Locate the cell with the specified text and output its (X, Y) center coordinate. 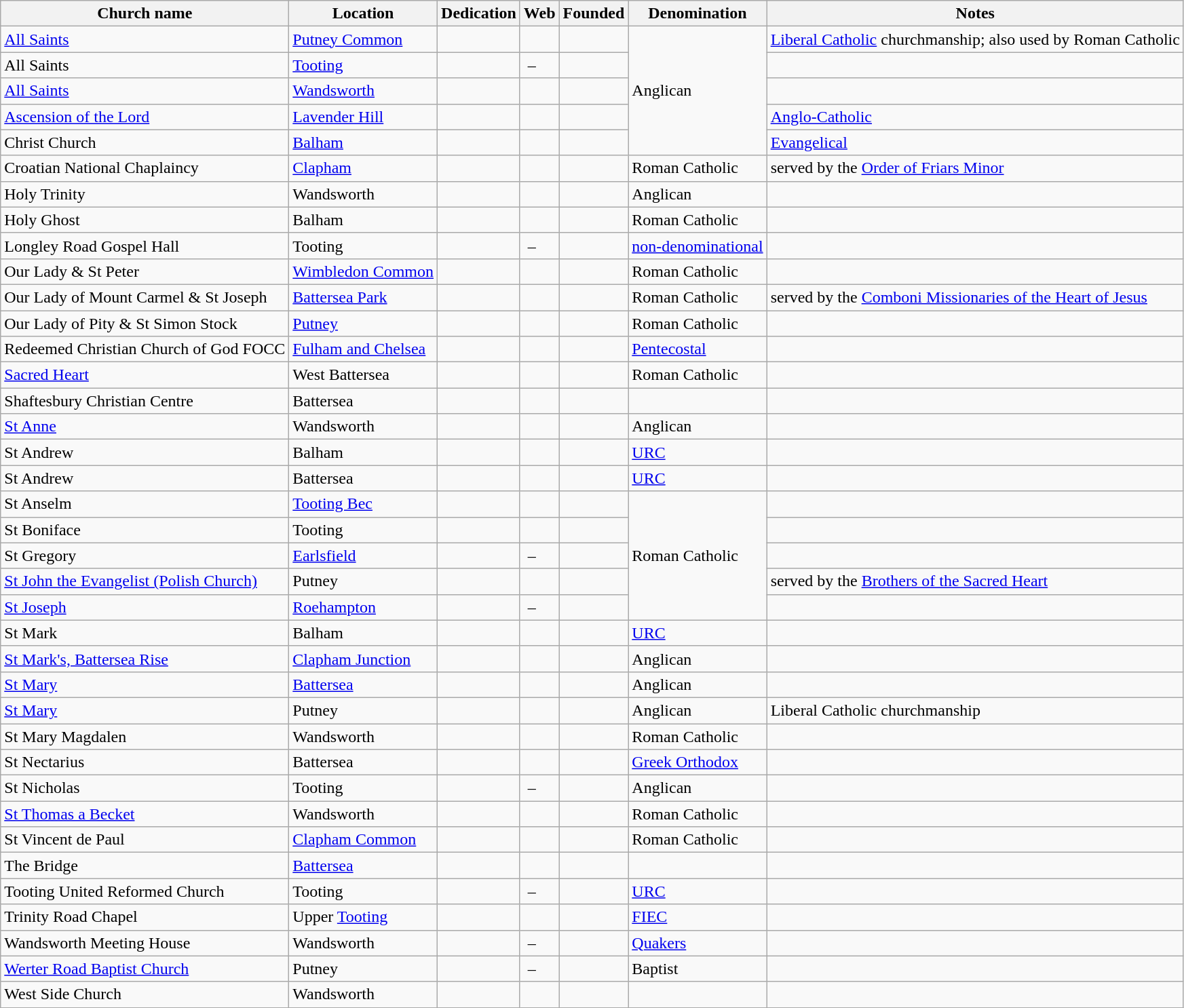
Baptist (698, 969)
Clapham Common (364, 840)
Denomination (698, 14)
Redeemed Christian Church of God FOCC (145, 349)
FIEC (698, 917)
Fulham and Chelsea (364, 349)
Tooting Bec (364, 504)
Our Lady & St Peter (145, 271)
Anglo-Catholic (975, 117)
served by the Order of Friars Minor (975, 168)
St Joseph (145, 607)
West Battersea (364, 375)
Pentecostal (698, 349)
St Anselm (145, 504)
Liberal Catholic churchmanship; also used by Roman Catholic (975, 39)
Putney Common (364, 39)
Battersea Park (364, 297)
Ascension of the Lord (145, 117)
Our Lady of Pity & St Simon Stock (145, 324)
Holy Trinity (145, 194)
non-denominational (698, 246)
Tooting United Reformed Church (145, 891)
St Thomas a Becket (145, 814)
Holy Ghost (145, 220)
Earlsfield (364, 556)
Quakers (698, 943)
St Vincent de Paul (145, 840)
Greek Orthodox (698, 762)
Croatian National Chaplaincy (145, 168)
served by the Brothers of the Sacred Heart (975, 581)
Church name (145, 14)
St Mary Magdalen (145, 736)
St Nicholas (145, 788)
Notes (975, 14)
Wandsworth Meeting House (145, 943)
Werter Road Baptist Church (145, 969)
Lavender Hill (364, 117)
Christ Church (145, 142)
Liberal Catholic churchmanship (975, 710)
St Mark's, Battersea Rise (145, 659)
Our Lady of Mount Carmel & St Joseph (145, 297)
Founded (594, 14)
Shaftesbury Christian Centre (145, 401)
Location (364, 14)
West Side Church (145, 994)
St John the Evangelist (Polish Church) (145, 581)
Upper Tooting (364, 917)
Clapham Junction (364, 659)
St Gregory (145, 556)
Dedication (479, 14)
The Bridge (145, 866)
Longley Road Gospel Hall (145, 246)
Roehampton (364, 607)
Evangelical (975, 142)
Sacred Heart (145, 375)
St Anne (145, 427)
Wimbledon Common (364, 271)
Clapham (364, 168)
St Nectarius (145, 762)
Web (539, 14)
St Mark (145, 633)
Trinity Road Chapel (145, 917)
served by the Comboni Missionaries of the Heart of Jesus (975, 297)
St Boniface (145, 530)
